From the cell containing the given text, extract its center point as (x, y) coordinate. 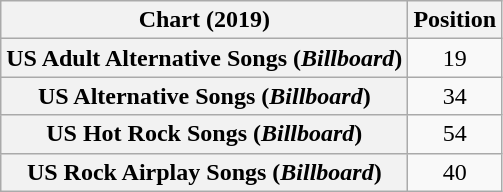
40 (455, 172)
Chart (2019) (204, 20)
US Hot Rock Songs (Billboard) (204, 134)
US Rock Airplay Songs (Billboard) (204, 172)
Position (455, 20)
34 (455, 96)
19 (455, 58)
US Adult Alternative Songs (Billboard) (204, 58)
US Alternative Songs (Billboard) (204, 96)
54 (455, 134)
